Determine the (X, Y) coordinate at the center of the cell enclosing the given text.  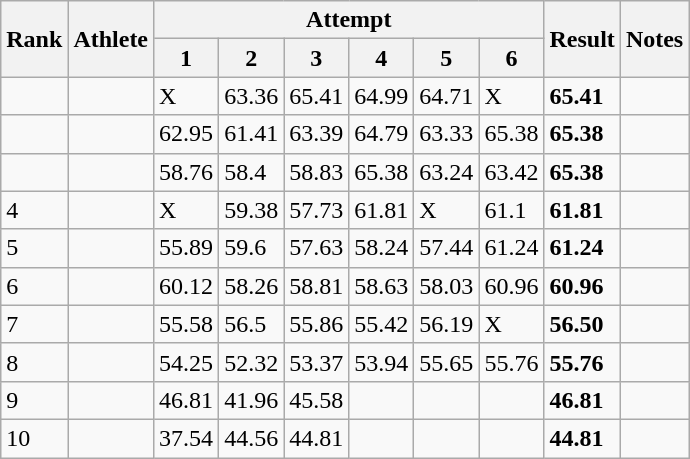
62.95 (186, 134)
58.81 (316, 286)
58.83 (316, 172)
Attempt (349, 20)
56.5 (252, 324)
56.50 (582, 324)
41.96 (252, 400)
Notes (654, 39)
10 (34, 438)
63.24 (446, 172)
58.63 (382, 286)
58.03 (446, 286)
63.33 (446, 134)
52.32 (252, 362)
2 (252, 58)
44.56 (252, 438)
55.42 (382, 324)
55.89 (186, 248)
55.86 (316, 324)
57.44 (446, 248)
3 (316, 58)
59.38 (252, 210)
53.37 (316, 362)
55.58 (186, 324)
Athlete (111, 39)
64.99 (382, 96)
63.42 (512, 172)
8 (34, 362)
9 (34, 400)
61.41 (252, 134)
60.12 (186, 286)
63.36 (252, 96)
56.19 (446, 324)
55.65 (446, 362)
Result (582, 39)
Rank (34, 39)
45.58 (316, 400)
58.26 (252, 286)
58.4 (252, 172)
63.39 (316, 134)
59.6 (252, 248)
58.24 (382, 248)
64.79 (382, 134)
57.63 (316, 248)
57.73 (316, 210)
53.94 (382, 362)
1 (186, 58)
64.71 (446, 96)
61.1 (512, 210)
7 (34, 324)
37.54 (186, 438)
58.76 (186, 172)
54.25 (186, 362)
